Search for the cell housing the specified text and yield its (X, Y) center coordinate. 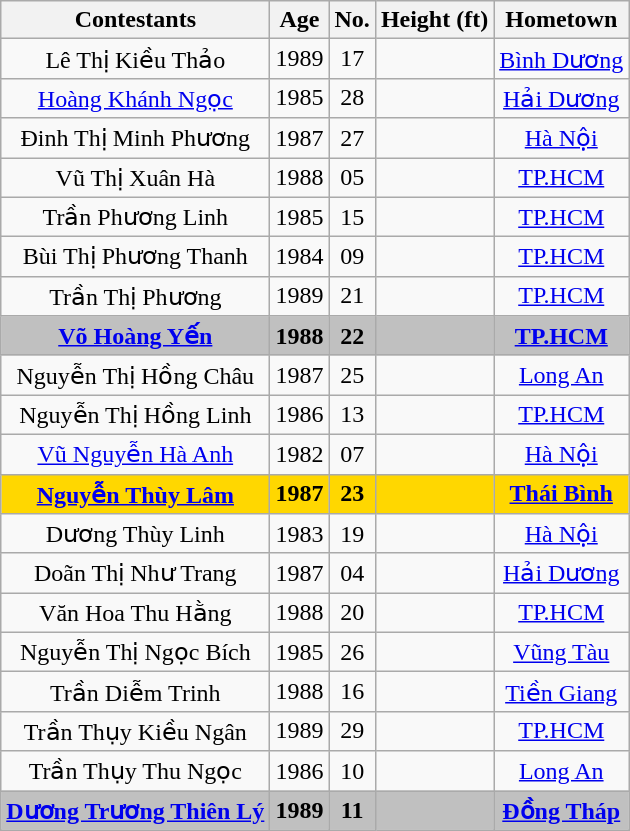
17 (352, 59)
05 (352, 178)
09 (352, 257)
Đồng Tháp (562, 810)
29 (352, 731)
Bình Dương (562, 59)
10 (352, 771)
Hometown (562, 20)
13 (352, 415)
Doãn Thị Như Trang (136, 573)
Võ Hoàng Yến (136, 336)
15 (352, 217)
Thái Bình (562, 494)
16 (352, 692)
Văn Hoa Thu Hằng (136, 613)
20 (352, 613)
Nguyễn Thị Hồng Linh (136, 415)
Hoàng Khánh Ngọc (136, 98)
Lê Thị Kiều Thảo (136, 59)
No. (352, 20)
27 (352, 138)
04 (352, 573)
Vũng Tàu (562, 652)
Vũ Nguyễn Hà Anh (136, 454)
Vũ Thị Xuân Hà (136, 178)
Trần Thụy Thu Ngọc (136, 771)
Bùi Thị Phương Thanh (136, 257)
1984 (300, 257)
Trần Thụy Kiều Ngân (136, 731)
Contestants (136, 20)
Trần Diễm Trinh (136, 692)
1982 (300, 454)
22 (352, 336)
19 (352, 534)
Trần Thị Phương (136, 296)
Dương Thùy Linh (136, 534)
Nguyễn Thị Ngọc Bích (136, 652)
Đinh Thị Minh Phương (136, 138)
28 (352, 98)
Tiền Giang (562, 692)
11 (352, 810)
Height (ft) (434, 20)
Trần Phương Linh (136, 217)
25 (352, 375)
Nguyễn Thùy Lâm (136, 494)
07 (352, 454)
21 (352, 296)
23 (352, 494)
Dương Trương Thiên Lý (136, 810)
1983 (300, 534)
26 (352, 652)
Age (300, 20)
Nguyễn Thị Hồng Châu (136, 375)
